For the text-containing cell, return its midpoint in (X, Y) coordinate format. 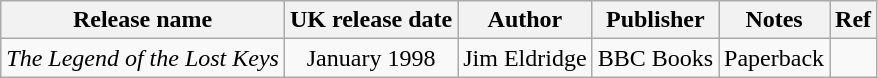
Notes (774, 20)
Release name (143, 20)
Paperback (774, 58)
Author (525, 20)
The Legend of the Lost Keys (143, 58)
January 1998 (370, 58)
BBC Books (655, 58)
Ref (854, 20)
UK release date (370, 20)
Publisher (655, 20)
Jim Eldridge (525, 58)
